Output the [X, Y] coordinate of the center of the cell containing the given text.  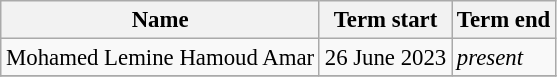
Term start [385, 20]
present [504, 58]
Name [160, 20]
Term end [504, 20]
Mohamed Lemine Hamoud Amar [160, 58]
26 June 2023 [385, 58]
